Locate the cell with the specified text and output its (x, y) center coordinate. 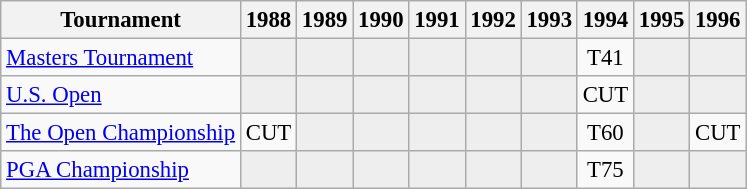
U.S. Open (121, 95)
1992 (493, 20)
1989 (325, 20)
1995 (661, 20)
1993 (549, 20)
Tournament (121, 20)
T41 (605, 58)
T60 (605, 133)
1988 (268, 20)
1994 (605, 20)
The Open Championship (121, 133)
T75 (605, 170)
1996 (718, 20)
PGA Championship (121, 170)
Masters Tournament (121, 58)
1991 (437, 20)
1990 (381, 20)
